Identify which cell holds the provided text, then report its (X, Y) central coordinate. 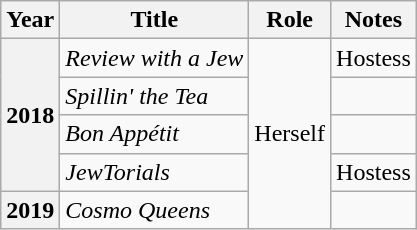
Herself (290, 134)
Notes (374, 20)
2019 (30, 210)
Year (30, 20)
Review with a Jew (154, 58)
2018 (30, 115)
Bon Appétit (154, 134)
Spillin' the Tea (154, 96)
Title (154, 20)
Role (290, 20)
Cosmo Queens (154, 210)
JewTorials (154, 172)
